Search for the cell housing the specified text and yield its (X, Y) center coordinate. 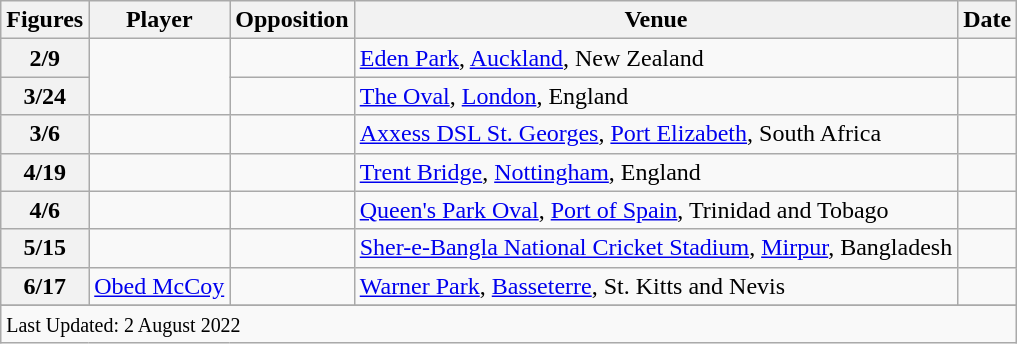
5/15 (45, 248)
Date (988, 20)
2/9 (45, 58)
Axxess DSL St. Georges, Port Elizabeth, South Africa (656, 134)
Player (160, 20)
3/24 (45, 96)
Trent Bridge, Nottingham, England (656, 172)
Warner Park, Basseterre, St. Kitts and Nevis (656, 286)
Sher-e-Bangla National Cricket Stadium, Mirpur, Bangladesh (656, 248)
Eden Park, Auckland, New Zealand (656, 58)
Obed McCoy (160, 286)
4/19 (45, 172)
3/6 (45, 134)
6/17 (45, 286)
Last Updated: 2 August 2022 (509, 324)
The Oval, London, England (656, 96)
Opposition (292, 20)
Venue (656, 20)
4/6 (45, 210)
Figures (45, 20)
Queen's Park Oval, Port of Spain, Trinidad and Tobago (656, 210)
